Scan for the cell matching the given text and deliver its [X, Y] coordinate at center. 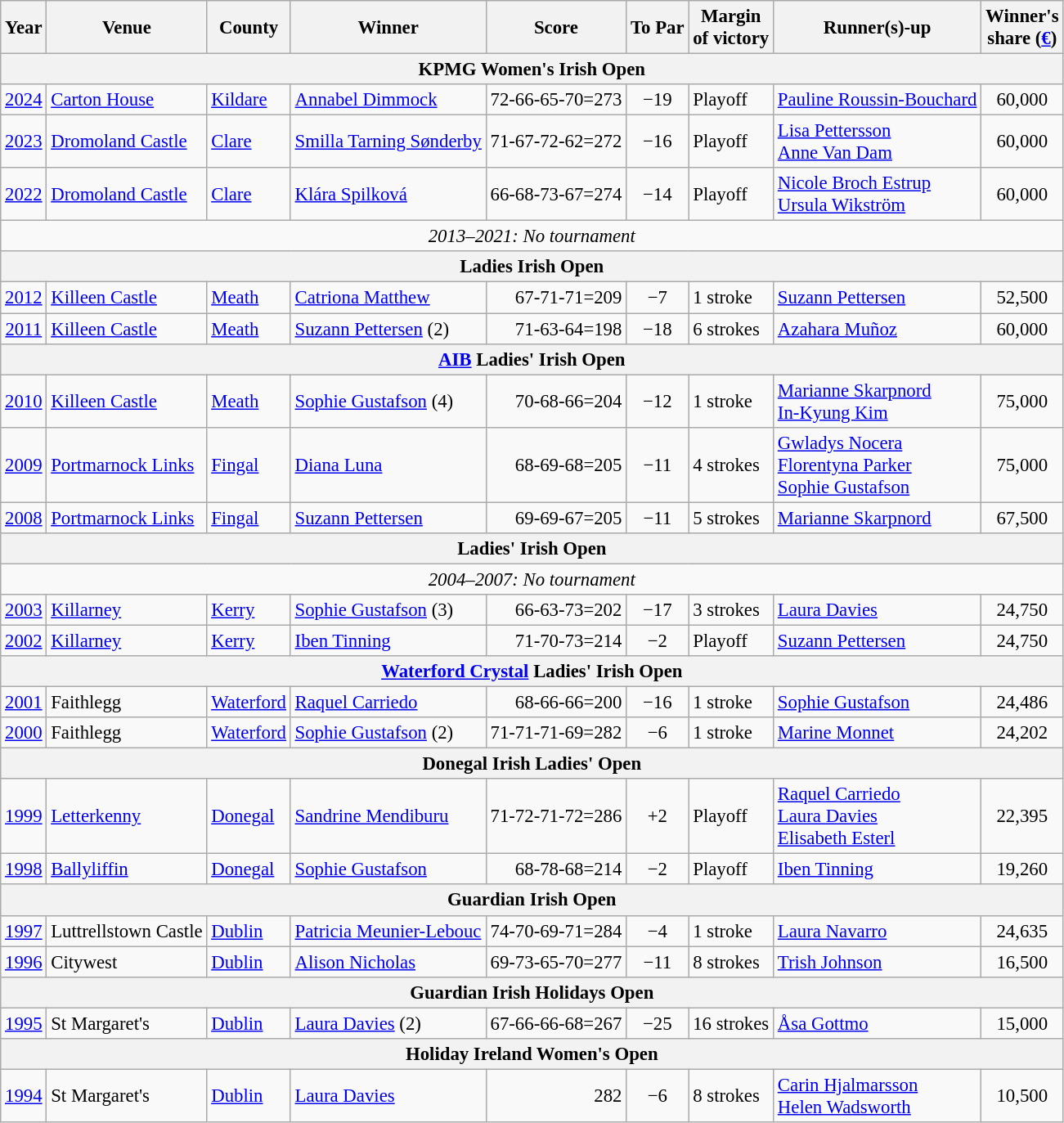
5 strokes [731, 518]
2002 [24, 640]
1995 [24, 1023]
Holiday Ireland Women's Open [532, 1054]
69-69-67=205 [556, 518]
KPMG Women's Irish Open [532, 70]
Year [24, 28]
Guardian Irish Open [532, 901]
−18 [658, 329]
Citywest [127, 962]
−4 [658, 931]
Marianne Skarpnord In-Kyung Kim [878, 401]
Laura Davies (2) [388, 1023]
2024 [24, 100]
Winner [388, 28]
22,395 [1022, 816]
Donegal Irish Ladies' Open [532, 764]
2004–2007: No tournament [532, 579]
70-68-66=204 [556, 401]
AIB Ladies' Irish Open [532, 359]
69-73-65-70=277 [556, 962]
16,500 [1022, 962]
Venue [127, 28]
−7 [658, 298]
Pauline Roussin-Bouchard [878, 100]
16 strokes [731, 1023]
Gwladys Nocera Florentyna ParkerSophie Gustafson [878, 465]
Lisa Pettersson Anne Van Dam [878, 142]
−14 [658, 195]
6 strokes [731, 329]
Catriona Matthew [388, 298]
Marianne Skarpnord [878, 518]
71-67-72-62=272 [556, 142]
71-70-73=214 [556, 640]
71-72-71-72=286 [556, 816]
Smilla Tarning Sønderby [388, 142]
Luttrellstown Castle [127, 931]
Sandrine Mendiburu [388, 816]
Nicole Broch Estrup Ursula Wikström [878, 195]
Suzann Pettersen (2) [388, 329]
Raquel Carriedo Laura Davies Elisabeth Esterl [878, 816]
Carton House [127, 100]
19,260 [1022, 869]
68-78-68=214 [556, 869]
Sophie Gustafson (2) [388, 733]
−25 [658, 1023]
2013–2021: No tournament [532, 236]
2022 [24, 195]
−19 [658, 100]
1994 [24, 1096]
Sophie Gustafson (4) [388, 401]
72-66-65-70=273 [556, 100]
2010 [24, 401]
Ladies' Irish Open [532, 549]
Sophie Gustafson (3) [388, 610]
Ladies Irish Open [532, 267]
+2 [658, 816]
1998 [24, 869]
68-66-66=200 [556, 703]
2003 [24, 610]
3 strokes [731, 610]
24,635 [1022, 931]
1997 [24, 931]
Score [556, 28]
2001 [24, 703]
71-71-71-69=282 [556, 733]
Klára Spilková [388, 195]
To Par [658, 28]
1999 [24, 816]
Carin Hjalmarsson Helen Wadsworth [878, 1096]
24,486 [1022, 703]
Marine Monnet [878, 733]
Alison Nicholas [388, 962]
Letterkenny [127, 816]
Guardian Irish Holidays Open [532, 992]
2012 [24, 298]
Kildare [249, 100]
Diana Luna [388, 465]
71-63-64=198 [556, 329]
2000 [24, 733]
67-71-71=209 [556, 298]
Marginof victory [731, 28]
−12 [658, 401]
Winner'sshare (€) [1022, 28]
1996 [24, 962]
Patricia Meunier-Lebouc [388, 931]
County [249, 28]
2009 [24, 465]
Annabel Dimmock [388, 100]
Raquel Carriedo [388, 703]
2011 [24, 329]
10,500 [1022, 1096]
−17 [658, 610]
67,500 [1022, 518]
66-68-73-67=274 [556, 195]
Laura Navarro [878, 931]
2023 [24, 142]
Åsa Gottmo [878, 1023]
67-66-66-68=267 [556, 1023]
52,500 [1022, 298]
Waterford Crystal Ladies' Irish Open [532, 672]
66-63-73=202 [556, 610]
Runner(s)-up [878, 28]
282 [556, 1096]
Trish Johnson [878, 962]
74-70-69-71=284 [556, 931]
Azahara Muñoz [878, 329]
68-69-68=205 [556, 465]
15,000 [1022, 1023]
4 strokes [731, 465]
2008 [24, 518]
24,202 [1022, 733]
Ballyliffin [127, 869]
